Return (x, y) of the center of cell containing provided text 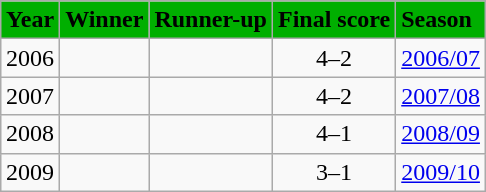
Winner (104, 20)
2009 (30, 172)
2006/07 (441, 58)
2008 (30, 134)
4–1 (334, 134)
Season (441, 20)
2007/08 (441, 96)
2009/10 (441, 172)
Runner-up (211, 20)
2008/09 (441, 134)
Final score (334, 20)
Year (30, 20)
2006 (30, 58)
2007 (30, 96)
3–1 (334, 172)
